For the text-containing cell, return its midpoint in (X, Y) coordinate format. 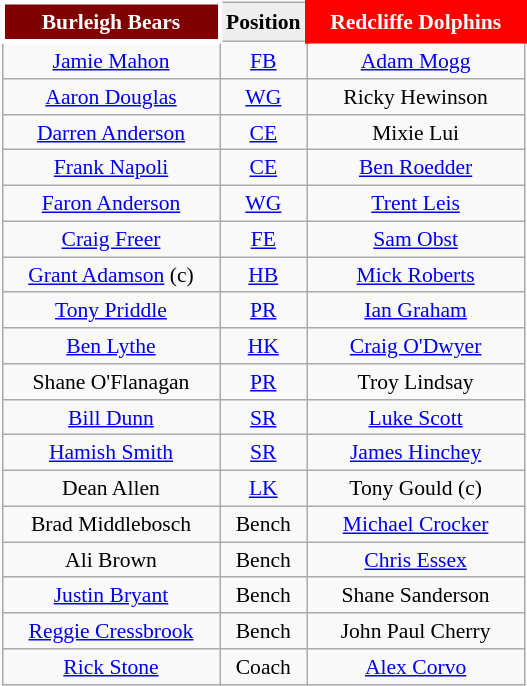
Chris Essex (416, 560)
Mick Roberts (416, 275)
Position (264, 22)
Sam Obst (416, 239)
Craig Freer (110, 239)
Grant Adamson (c) (110, 275)
Ben Roedder (416, 168)
Tony Priddle (110, 310)
FE (264, 239)
Ian Graham (416, 310)
Shane Sanderson (416, 595)
Justin Bryant (110, 595)
Ali Brown (110, 560)
Trent Leis (416, 203)
HB (264, 275)
Michael Crocker (416, 524)
Tony Gould (c) (416, 488)
Adam Mogg (416, 60)
James Hinchey (416, 453)
Faron Anderson (110, 203)
HK (264, 346)
LK (264, 488)
Mixie Lui (416, 132)
Frank Napoli (110, 168)
Brad Middlebosch (110, 524)
Alex Corvo (416, 667)
Bill Dunn (110, 417)
Luke Scott (416, 417)
Burleigh Bears (110, 22)
Rick Stone (110, 667)
Hamish Smith (110, 453)
Craig O'Dwyer (416, 346)
FB (264, 60)
Ben Lythe (110, 346)
Troy Lindsay (416, 382)
Redcliffe Dolphins (416, 22)
Ricky Hewinson (416, 97)
Shane O'Flanagan (110, 382)
John Paul Cherry (416, 631)
Dean Allen (110, 488)
Aaron Douglas (110, 97)
Jamie Mahon (110, 60)
Reggie Cressbrook (110, 631)
Darren Anderson (110, 132)
Coach (264, 667)
